Output the (x, y) coordinate of the center of the cell containing the given text.  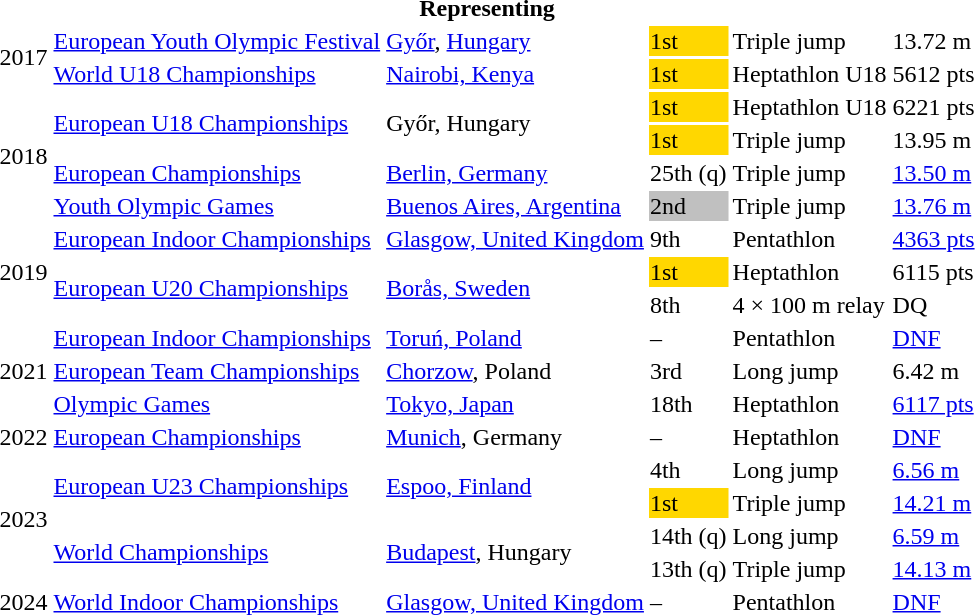
European U20 Championships (217, 288)
Toruń, Poland (516, 338)
4 × 100 m relay (810, 305)
Glasgow, United Kingdom (516, 239)
Tokyo, Japan (516, 404)
13th (q) (688, 569)
Espoo, Finland (516, 486)
Chorzow, Poland (516, 371)
9th (688, 239)
8th (688, 305)
14th (q) (688, 536)
Budapest, Hungary (516, 552)
Olympic Games (217, 404)
18th (688, 404)
Buenos Aires, Argentina (516, 206)
World U18 Championships (217, 74)
3rd (688, 371)
Nairobi, Kenya (516, 74)
Munich, Germany (516, 437)
2nd (688, 206)
Borås, Sweden (516, 288)
World Championships (217, 552)
25th (q) (688, 173)
Youth Olympic Games (217, 206)
European U23 Championships (217, 486)
Berlin, Germany (516, 173)
European U18 Championships (217, 124)
4th (688, 470)
European Youth Olympic Festival (217, 41)
European Team Championships (217, 371)
